Extract the (X, Y) coordinate from the center of the cell holding the provided text.  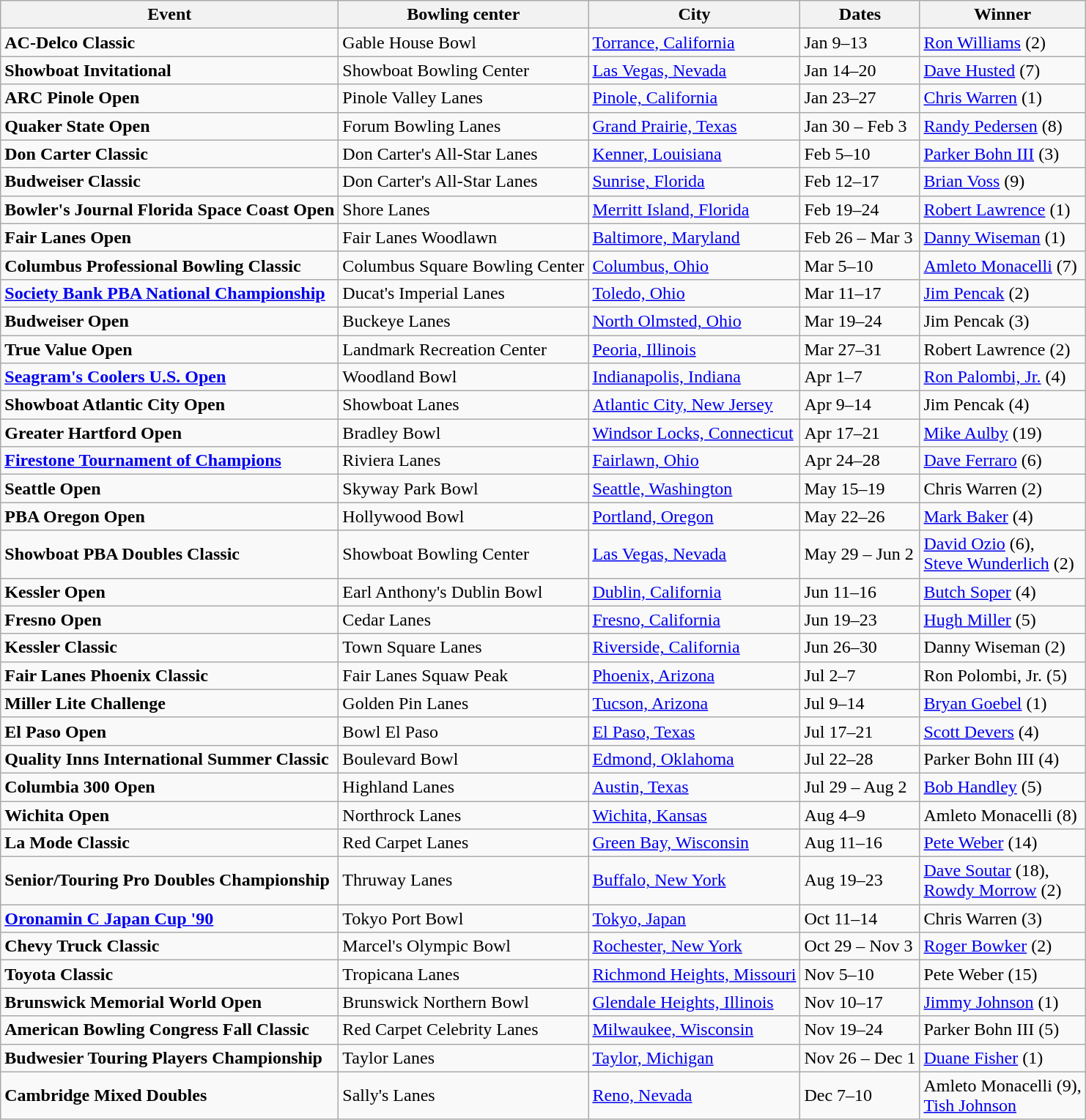
Danny Wiseman (1) (1002, 237)
Seattle Open (170, 489)
Bowl El Paso (463, 731)
Golden Pin Lanes (463, 703)
Dave Soutar (18),Rowdy Morrow (2) (1002, 880)
Jimmy Johnson (1) (1002, 1002)
Butch Soper (4) (1002, 592)
Bradley Bowl (463, 433)
Brunswick Northern Bowl (463, 1002)
Woodland Bowl (463, 377)
Riviera Lanes (463, 461)
Kessler Classic (170, 648)
Jul 2–7 (860, 675)
Jim Pencak (4) (1002, 405)
Jun 11–16 (860, 592)
El Paso Open (170, 731)
Sunrise, Florida (695, 182)
Columbus Professional Bowling Classic (170, 265)
Oct 29 – Nov 3 (860, 946)
Reno, Nevada (695, 1096)
Feb 12–17 (860, 182)
Jan 30 – Feb 3 (860, 126)
Atlantic City, New Jersey (695, 405)
Amleto Monacelli (7) (1002, 265)
Highland Lanes (463, 787)
Budweiser Open (170, 321)
Taylor, Michigan (695, 1058)
Nov 5–10 (860, 974)
Forum Bowling Lanes (463, 126)
Fresno, California (695, 620)
Bryan Goebel (1) (1002, 703)
Jan 9–13 (860, 42)
Kessler Open (170, 592)
Scott Devers (4) (1002, 731)
Peoria, Illinois (695, 349)
Merritt Island, Florida (695, 209)
Jul 22–28 (860, 759)
Apr 17–21 (860, 433)
Quality Inns International Summer Classic (170, 759)
Sally's Lanes (463, 1096)
La Mode Classic (170, 843)
Baltimore, Maryland (695, 237)
Aug 19–23 (860, 880)
Firestone Tournament of Champions (170, 461)
Jun 19–23 (860, 620)
Nov 19–24 (860, 1030)
Nov 26 – Dec 1 (860, 1058)
Jul 9–14 (860, 703)
Showboat Lanes (463, 405)
Tokyo, Japan (695, 919)
Brunswick Memorial World Open (170, 1002)
Dublin, California (695, 592)
Thruway Lanes (463, 880)
Green Bay, Wisconsin (695, 843)
Apr 9–14 (860, 405)
Parker Bohn III (5) (1002, 1030)
Jul 29 – Aug 2 (860, 787)
North Olmsted, Ohio (695, 321)
Ron Palombi, Jr. (4) (1002, 377)
Buckeye Lanes (463, 321)
Parker Bohn III (4) (1002, 759)
Columbus Square Bowling Center (463, 265)
True Value Open (170, 349)
Wichita, Kansas (695, 815)
Chevy Truck Classic (170, 946)
Pinole, California (695, 98)
Mar 19–24 (860, 321)
Fair Lanes Woodlawn (463, 237)
Aug 4–9 (860, 815)
Northrock Lanes (463, 815)
Marcel's Olympic Bowl (463, 946)
Tucson, Arizona (695, 703)
Indianapolis, Indiana (695, 377)
Society Bank PBA National Championship (170, 293)
Toledo, Ohio (695, 293)
Phoenix, Arizona (695, 675)
Mark Baker (4) (1002, 516)
Earl Anthony's Dublin Bowl (463, 592)
Columbus, Ohio (695, 265)
Budweiser Classic (170, 182)
Pete Weber (14) (1002, 843)
Mar 27–31 (860, 349)
Oct 11–14 (860, 919)
Fairlawn, Ohio (695, 461)
Jan 23–27 (860, 98)
Apr 24–28 (860, 461)
Skyway Park Bowl (463, 489)
Robert Lawrence (1) (1002, 209)
Taylor Lanes (463, 1058)
Miller Lite Challenge (170, 703)
Ron Williams (2) (1002, 42)
Boulevard Bowl (463, 759)
Ducat's Imperial Lanes (463, 293)
Bob Handley (5) (1002, 787)
Mike Aulby (19) (1002, 433)
Austin, Texas (695, 787)
Nov 10–17 (860, 1002)
Feb 26 – Mar 3 (860, 237)
May 22–26 (860, 516)
Danny Wiseman (2) (1002, 648)
Amleto Monacelli (8) (1002, 815)
Chris Warren (2) (1002, 489)
AC-Delco Classic (170, 42)
Cambridge Mixed Doubles (170, 1096)
Jim Pencak (2) (1002, 293)
Jun 26–30 (860, 648)
Budwesier Touring Players Championship (170, 1058)
Jim Pencak (3) (1002, 321)
Dates (860, 15)
Showboat Invitational (170, 70)
Ron Polombi, Jr. (5) (1002, 675)
Bowling center (463, 15)
Mar 5–10 (860, 265)
Hugh Miller (5) (1002, 620)
Brian Voss (9) (1002, 182)
Greater Hartford Open (170, 433)
Milwaukee, Wisconsin (695, 1030)
Pete Weber (15) (1002, 974)
Showboat Atlantic City Open (170, 405)
Portland, Oregon (695, 516)
Toyota Classic (170, 974)
Gable House Bowl (463, 42)
Red Carpet Celebrity Lanes (463, 1030)
Aug 11–16 (860, 843)
Apr 1–7 (860, 377)
Parker Bohn III (3) (1002, 154)
Cedar Lanes (463, 620)
Bowler's Journal Florida Space Coast Open (170, 209)
Rochester, New York (695, 946)
Feb 5–10 (860, 154)
ARC Pinole Open (170, 98)
Senior/Touring Pro Doubles Championship (170, 880)
David Ozio (6),Steve Wunderlich (2) (1002, 554)
Landmark Recreation Center (463, 349)
Kenner, Louisiana (695, 154)
El Paso, Texas (695, 731)
Showboat PBA Doubles Classic (170, 554)
Pinole Valley Lanes (463, 98)
Seattle, Washington (695, 489)
Fair Lanes Squaw Peak (463, 675)
Oronamin C Japan Cup '90 (170, 919)
Shore Lanes (463, 209)
Mar 11–17 (860, 293)
Event (170, 15)
Dave Ferraro (6) (1002, 461)
Quaker State Open (170, 126)
Red Carpet Lanes (463, 843)
Dave Husted (7) (1002, 70)
Duane Fisher (1) (1002, 1058)
Glendale Heights, Illinois (695, 1002)
Hollywood Bowl (463, 516)
Amleto Monacelli (9),Tish Johnson (1002, 1096)
Winner (1002, 15)
Fair Lanes Phoenix Classic (170, 675)
Edmond, Oklahoma (695, 759)
Grand Prairie, Texas (695, 126)
City (695, 15)
Jan 14–20 (860, 70)
Wichita Open (170, 815)
Town Square Lanes (463, 648)
Tokyo Port Bowl (463, 919)
Roger Bowker (2) (1002, 946)
Dec 7–10 (860, 1096)
Columbia 300 Open (170, 787)
May 29 – Jun 2 (860, 554)
Richmond Heights, Missouri (695, 974)
Don Carter Classic (170, 154)
Fair Lanes Open (170, 237)
Randy Pedersen (8) (1002, 126)
American Bowling Congress Fall Classic (170, 1030)
Fresno Open (170, 620)
Chris Warren (1) (1002, 98)
Torrance, California (695, 42)
Chris Warren (3) (1002, 919)
May 15–19 (860, 489)
Feb 19–24 (860, 209)
Tropicana Lanes (463, 974)
Jul 17–21 (860, 731)
Riverside, California (695, 648)
PBA Oregon Open (170, 516)
Windsor Locks, Connecticut (695, 433)
Buffalo, New York (695, 880)
Seagram's Coolers U.S. Open (170, 377)
Robert Lawrence (2) (1002, 349)
